Identify which cell holds the provided text, then report its [X, Y] central coordinate. 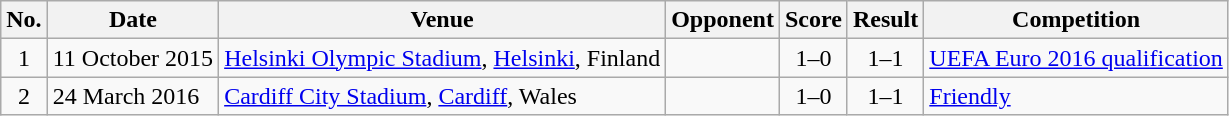
Score [813, 20]
1 [24, 58]
Opponent [723, 20]
Cardiff City Stadium, Cardiff, Wales [442, 96]
2 [24, 96]
Helsinki Olympic Stadium, Helsinki, Finland [442, 58]
Competition [1076, 20]
Friendly [1076, 96]
Venue [442, 20]
24 March 2016 [132, 96]
Date [132, 20]
UEFA Euro 2016 qualification [1076, 58]
No. [24, 20]
11 October 2015 [132, 58]
Result [885, 20]
